Locate the cell with the specified text and output its [x, y] center coordinate. 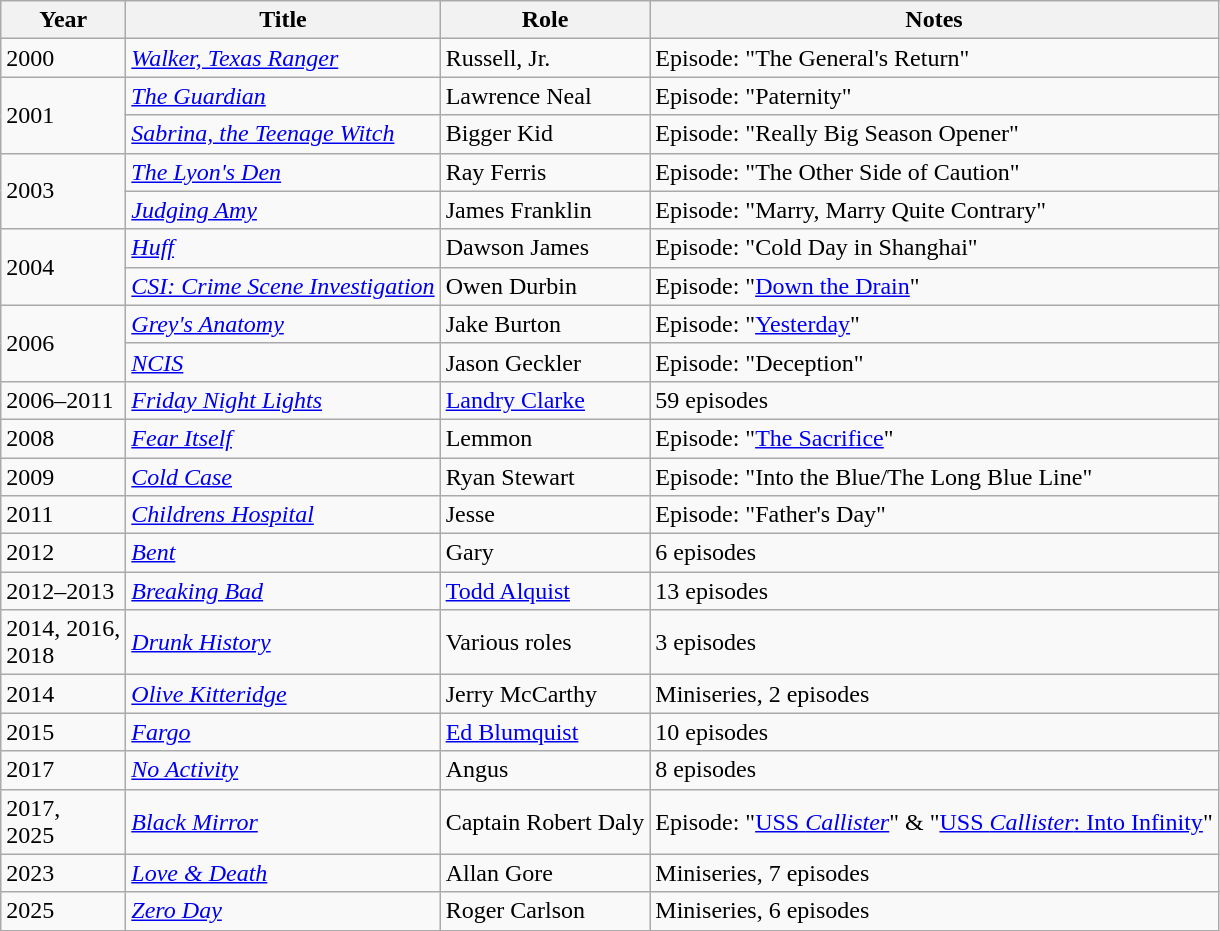
No Activity [283, 770]
Zero Day [283, 911]
2001 [64, 115]
Episode: "Down the Drain" [934, 286]
Dawson James [545, 248]
Love & Death [283, 873]
Angus [545, 770]
Jesse [545, 515]
3 episodes [934, 642]
Episode: "Father's Day" [934, 515]
Notes [934, 20]
CSI: Crime Scene Investigation [283, 286]
Owen Durbin [545, 286]
2008 [64, 438]
2011 [64, 515]
2009 [64, 477]
6 episodes [934, 553]
Drunk History [283, 642]
2006–2011 [64, 400]
NCIS [283, 362]
Episode: "Into the Blue/The Long Blue Line" [934, 477]
Childrens Hospital [283, 515]
Role [545, 20]
Grey's Anatomy [283, 324]
2025 [64, 911]
Jake Burton [545, 324]
Bigger Kid [545, 134]
Miniseries, 7 episodes [934, 873]
Russell, Jr. [545, 58]
Episode: "Really Big Season Opener" [934, 134]
Jerry McCarthy [545, 694]
Breaking Bad [283, 591]
2017 [64, 770]
Episode: "The Sacrifice" [934, 438]
Episode: "Marry, Marry Quite Contrary" [934, 210]
Judging Amy [283, 210]
Miniseries, 2 episodes [934, 694]
59 episodes [934, 400]
Fargo [283, 732]
Jason Geckler [545, 362]
2000 [64, 58]
Todd Alquist [545, 591]
Episode: "Cold Day in Shanghai" [934, 248]
Allan Gore [545, 873]
Walker, Texas Ranger [283, 58]
2004 [64, 267]
Various roles [545, 642]
2015 [64, 732]
Captain Robert Daly [545, 822]
Ryan Stewart [545, 477]
2014, 2016,2018 [64, 642]
8 episodes [934, 770]
Episode: "Paternity" [934, 96]
2012–2013 [64, 591]
10 episodes [934, 732]
Episode: "Yesterday" [934, 324]
2023 [64, 873]
2006 [64, 343]
Episode: "Deception" [934, 362]
2003 [64, 191]
James Franklin [545, 210]
Fear Itself [283, 438]
Sabrina, the Teenage Witch [283, 134]
2017,2025 [64, 822]
Ed Blumquist [545, 732]
Lemmon [545, 438]
Cold Case [283, 477]
Huff [283, 248]
The Guardian [283, 96]
2012 [64, 553]
Roger Carlson [545, 911]
Landry Clarke [545, 400]
13 episodes [934, 591]
Episode: "The Other Side of Caution" [934, 172]
Lawrence Neal [545, 96]
Miniseries, 6 episodes [934, 911]
Episode: "The General's Return" [934, 58]
Year [64, 20]
Olive Kitteridge [283, 694]
2014 [64, 694]
The Lyon's Den [283, 172]
Black Mirror [283, 822]
Gary [545, 553]
Friday Night Lights [283, 400]
Bent [283, 553]
Title [283, 20]
Ray Ferris [545, 172]
Episode: "USS Callister" & "USS Callister: Into Infinity" [934, 822]
